Scan for the cell matching the given text and deliver its [X, Y] coordinate at center. 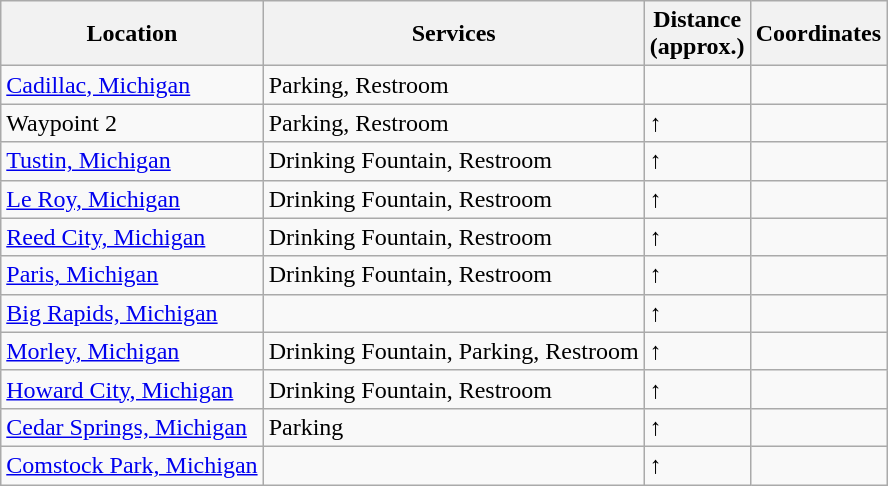
Location [132, 34]
Le Roy, Michigan [132, 199]
Distance (approx.) [697, 34]
Big Rapids, Michigan [132, 313]
Howard City, Michigan [132, 389]
Comstock Park, Michigan [132, 465]
Reed City, Michigan [132, 237]
Tustin, Michigan [132, 161]
Services [454, 34]
Morley, Michigan [132, 351]
Cadillac, Michigan [132, 85]
Cedar Springs, Michigan [132, 427]
Parking [454, 427]
Paris, Michigan [132, 275]
Drinking Fountain, Parking, Restroom [454, 351]
Waypoint 2 [132, 123]
Coordinates [818, 34]
